Extract the (X, Y) coordinate from the center of the cell holding the provided text.  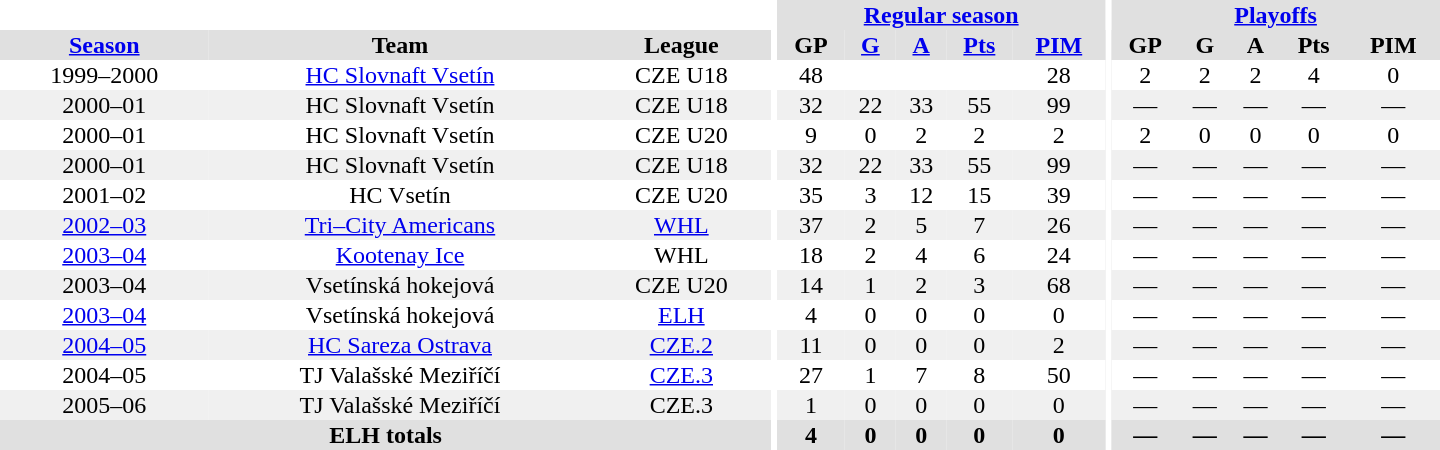
14 (811, 285)
68 (1058, 285)
Playoffs (1276, 15)
HC Vsetín (400, 195)
2002–03 (104, 225)
24 (1058, 255)
35 (811, 195)
2005–06 (104, 405)
15 (979, 195)
37 (811, 225)
39 (1058, 195)
9 (811, 135)
27 (811, 375)
ELH (681, 315)
28 (1058, 75)
18 (811, 255)
12 (922, 195)
6 (979, 255)
50 (1058, 375)
Regular season (942, 15)
Season (104, 45)
HC Sareza Ostrava (400, 345)
Kootenay Ice (400, 255)
Team (400, 45)
26 (1058, 225)
ELH totals (386, 435)
11 (811, 345)
2001–02 (104, 195)
CZE.2 (681, 345)
1999–2000 (104, 75)
5 (922, 225)
48 (811, 75)
8 (979, 375)
Tri–City Americans (400, 225)
League (681, 45)
